Provide the (x, y) coordinate of the cell's center where the given text is located.  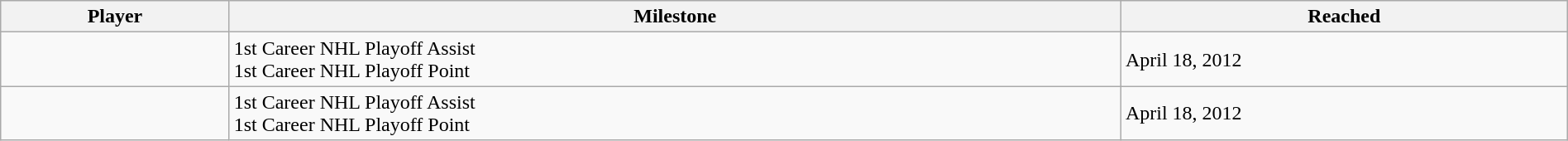
Reached (1344, 17)
Milestone (675, 17)
Player (115, 17)
